Find where the given text appears and provide that cell's center as (X, Y) coordinate. 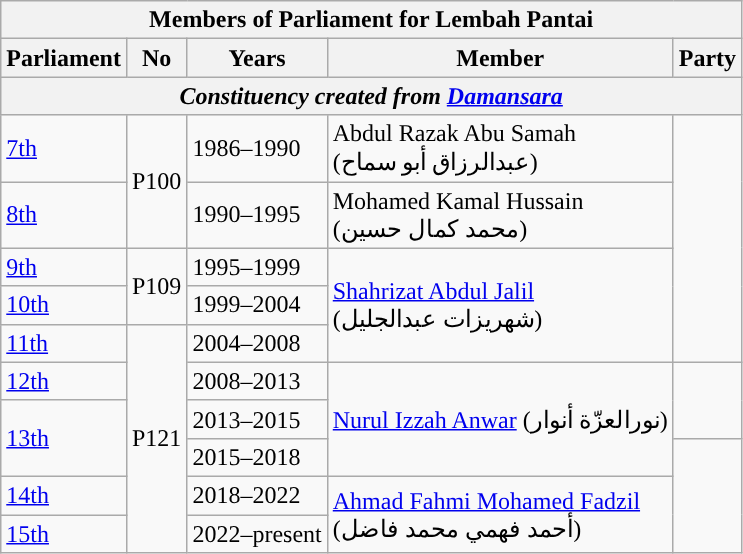
Members of Parliament for Lembah Pantai (372, 20)
2013–2015 (257, 419)
P100 (156, 182)
Mohamed Kamal Hussain (محمد كمال حسين) (500, 216)
2004–2008 (257, 343)
8th (64, 216)
Constituency created from Damansara (372, 96)
15th (64, 533)
Abdul Razak Abu Samah (عبدالرزاق أبو سماح) (500, 148)
10th (64, 305)
Years (257, 58)
Nurul Izzah Anwar (نورالعزّة أنوار) (500, 419)
2008–2013 (257, 381)
P121 (156, 438)
1990–1995 (257, 216)
1999–2004 (257, 305)
7th (64, 148)
1986–1990 (257, 148)
13th (64, 438)
P109 (156, 286)
Shahrizat Abdul Jalil (شهريزات عبدالجليل) (500, 305)
Ahmad Fahmi Mohamed Fadzil (أحمد فهمي محمد فاضل) (500, 514)
2018–2022 (257, 495)
9th (64, 267)
Member (500, 58)
Party (707, 58)
14th (64, 495)
Parliament (64, 58)
2022–present (257, 533)
No (156, 58)
11th (64, 343)
1995–1999 (257, 267)
2015–2018 (257, 457)
12th (64, 381)
